Scan for the cell matching the given text and deliver its (X, Y) coordinate at center. 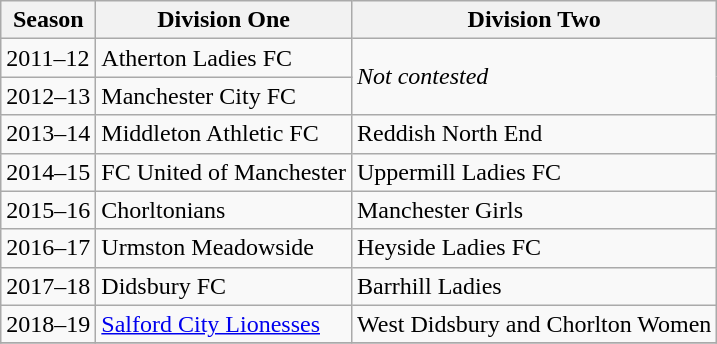
Didsbury FC (224, 286)
Not contested (534, 77)
West Didsbury and Chorlton Women (534, 324)
Manchester City FC (224, 96)
Division Two (534, 20)
FC United of Manchester (224, 172)
2013–14 (48, 134)
2018–19 (48, 324)
Season (48, 20)
Uppermill Ladies FC (534, 172)
Urmston Meadowside (224, 248)
2016–17 (48, 248)
2012–13 (48, 96)
Chorltonians (224, 210)
2014–15 (48, 172)
Division One (224, 20)
Barrhill Ladies (534, 286)
Atherton Ladies FC (224, 58)
2015–16 (48, 210)
Middleton Athletic FC (224, 134)
Salford City Lionesses (224, 324)
2011–12 (48, 58)
2017–18 (48, 286)
Heyside Ladies FC (534, 248)
Manchester Girls (534, 210)
Reddish North End (534, 134)
